Determine the (X, Y) coordinate at the center of the cell enclosing the given text.  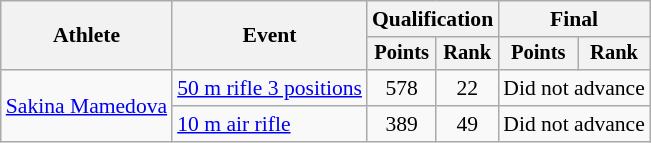
10 m air rifle (270, 124)
50 m rifle 3 positions (270, 88)
Sakina Mamedova (86, 106)
Qualification (432, 19)
Athlete (86, 36)
578 (402, 88)
Event (270, 36)
49 (467, 124)
Final (574, 19)
22 (467, 88)
389 (402, 124)
